Return (X, Y) of the center of cell containing provided text 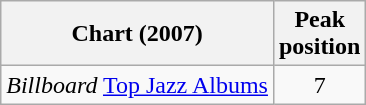
Chart (2007) (138, 34)
Billboard Top Jazz Albums (138, 85)
Peakposition (319, 34)
7 (319, 85)
